Search for the cell housing the specified text and yield its [x, y] center coordinate. 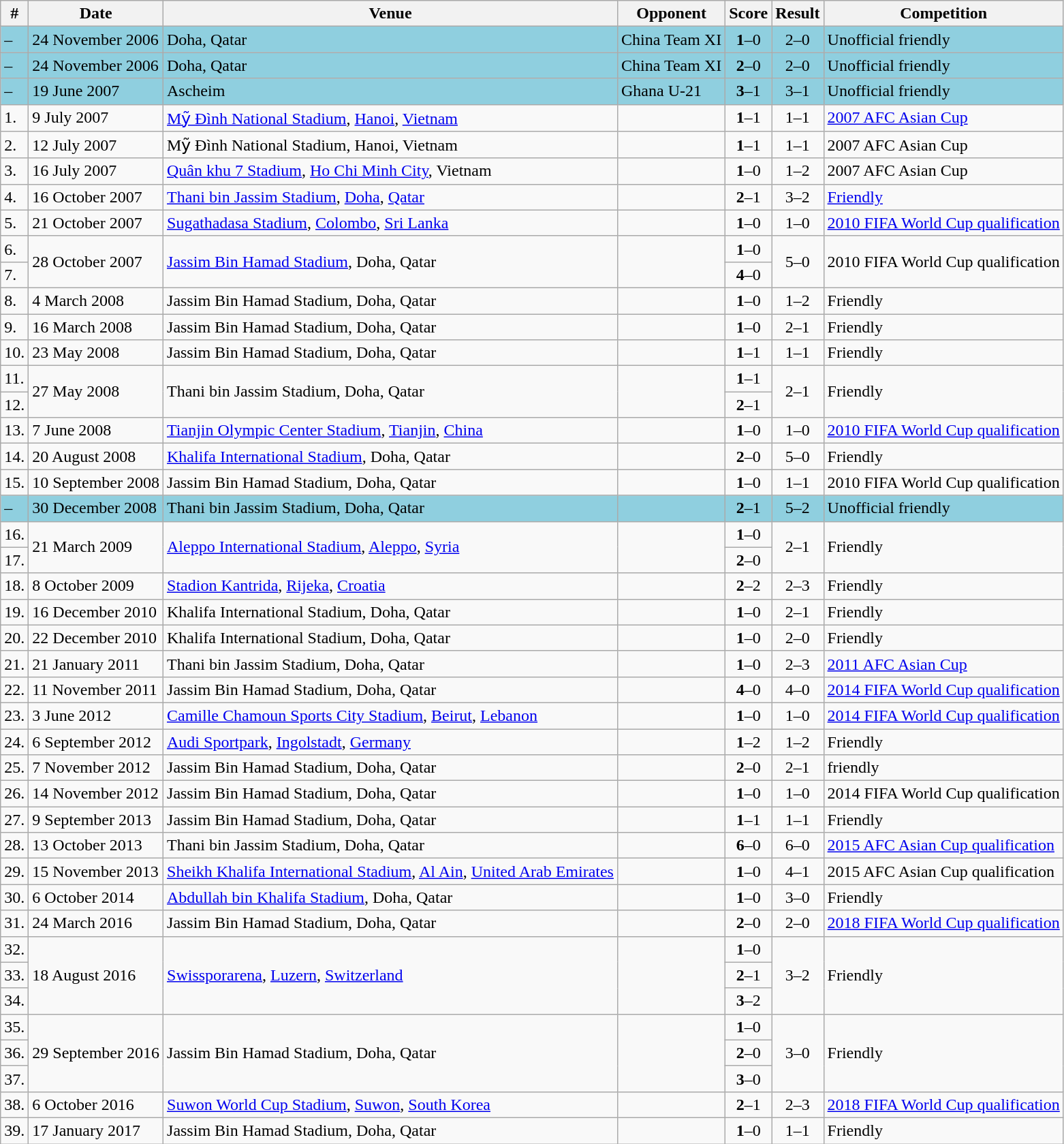
2–2 [749, 586]
23. [15, 715]
9 July 2007 [96, 118]
14. [15, 457]
17 January 2017 [96, 1130]
# [15, 14]
3 June 2012 [96, 715]
28. [15, 846]
16. [15, 534]
15. [15, 482]
30. [15, 897]
13 October 2013 [96, 846]
21. [15, 664]
19. [15, 612]
9 September 2013 [96, 820]
Audi Sportpark, Ingolstadt, Germany [391, 742]
Competition [943, 14]
38. [15, 1104]
22. [15, 690]
Score [749, 14]
Abdullah bin Khalifa Stadium, Doha, Qatar [391, 897]
12. [15, 405]
24. [15, 742]
30 December 2008 [96, 508]
18 August 2016 [96, 975]
29. [15, 871]
16 October 2007 [96, 197]
20 August 2008 [96, 457]
21 October 2007 [96, 223]
34. [15, 1001]
4 March 2008 [96, 300]
Opponent [671, 14]
friendly [943, 768]
8. [15, 300]
24 March 2016 [96, 923]
3. [15, 171]
Suwon World Cup Stadium, Suwon, South Korea [391, 1104]
6 October 2016 [96, 1104]
16 March 2008 [96, 326]
Venue [391, 14]
23 May 2008 [96, 353]
26. [15, 794]
39. [15, 1130]
Quân khu 7 Stadium, Ho Chi Minh City, Vietnam [391, 171]
7. [15, 275]
15 November 2013 [96, 871]
27. [15, 820]
9. [15, 326]
Result [798, 14]
19 June 2007 [96, 91]
20. [15, 638]
Ascheim [391, 91]
36. [15, 1053]
18. [15, 586]
22 December 2010 [96, 638]
12 July 2007 [96, 145]
6 September 2012 [96, 742]
1. [15, 118]
21 January 2011 [96, 664]
17. [15, 560]
4. [15, 197]
6. [15, 249]
35. [15, 1027]
2011 AFC Asian Cup [943, 664]
6 October 2014 [96, 897]
29 September 2016 [96, 1053]
Date [96, 14]
Swissporarena, Luzern, Switzerland [391, 975]
37. [15, 1079]
4–1 [798, 871]
33. [15, 975]
31. [15, 923]
Sugathadasa Stadium, Colombo, Sri Lanka [391, 223]
7 November 2012 [96, 768]
Sheikh Khalifa International Stadium, Al Ain, United Arab Emirates [391, 871]
14 November 2012 [96, 794]
5. [15, 223]
11. [15, 379]
10 September 2008 [96, 482]
2. [15, 145]
Camille Chamoun Sports City Stadium, Beirut, Lebanon [391, 715]
27 May 2008 [96, 392]
16 July 2007 [96, 171]
Tianjin Olympic Center Stadium, Tianjin, China [391, 431]
Stadion Kantrida, Rijeka, Croatia [391, 586]
32. [15, 949]
16 December 2010 [96, 612]
7 June 2008 [96, 431]
13. [15, 431]
8 October 2009 [96, 586]
5–2 [798, 508]
10. [15, 353]
21 March 2009 [96, 547]
11 November 2011 [96, 690]
25. [15, 768]
28 October 2007 [96, 262]
Ghana U-21 [671, 91]
Aleppo International Stadium, Aleppo, Syria [391, 547]
